Pinpoint the cell where the given text exists, returning its [x, y] midpoint coordinate. 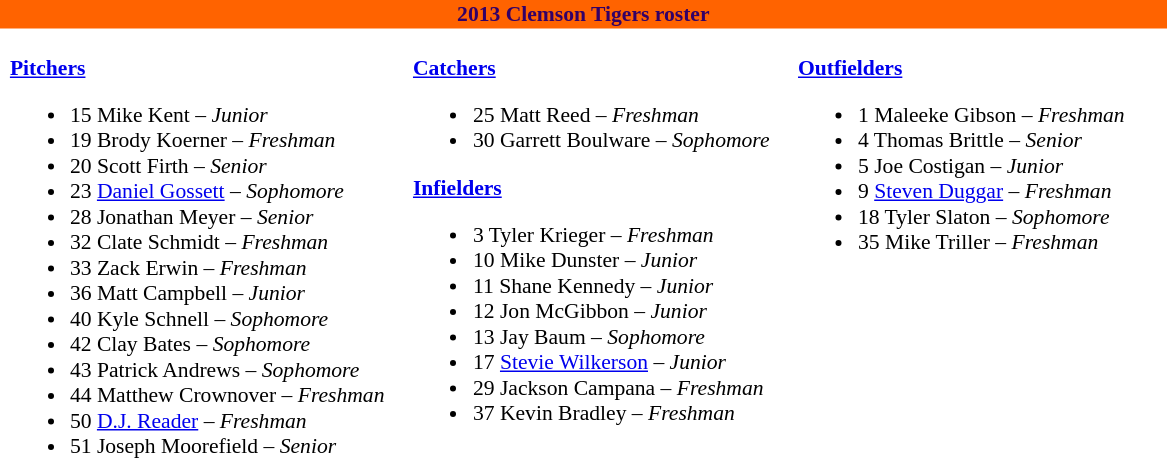
2013 Clemson Tigers roster [584, 14]
